Pinpoint the cell where the given text exists, returning its [x, y] midpoint coordinate. 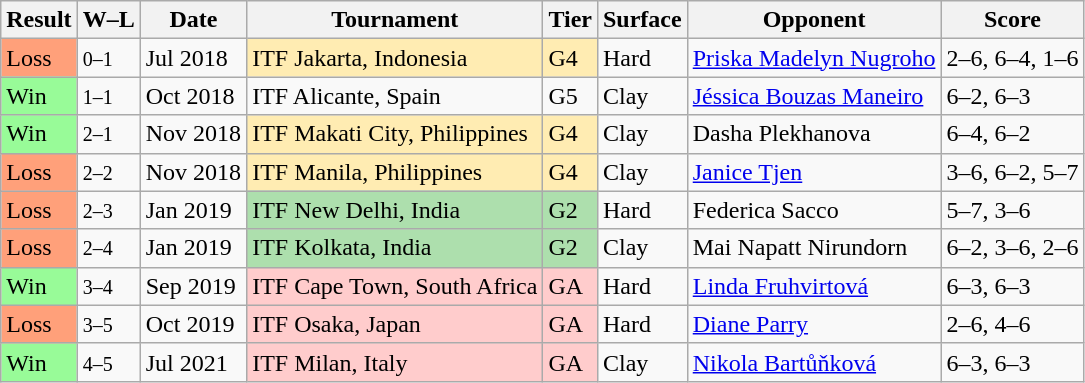
G5 [570, 96]
Opponent [814, 20]
2–4 [108, 248]
Jul 2021 [193, 362]
Linda Fruhvirtová [814, 286]
2–6, 4–6 [1012, 324]
Nikola Bartůňková [814, 362]
Jul 2018 [193, 58]
3–4 [108, 286]
Score [1012, 20]
Date [193, 20]
Dasha Plekhanova [814, 134]
ITF Makati City, Philippines [395, 134]
6–2, 3–6, 2–6 [1012, 248]
5–7, 3–6 [1012, 210]
ITF Kolkata, India [395, 248]
4–5 [108, 362]
2–2 [108, 172]
2–3 [108, 210]
Oct 2019 [193, 324]
6–2, 6–3 [1012, 96]
ITF Jakarta, Indonesia [395, 58]
2–6, 6–4, 1–6 [1012, 58]
Priska Madelyn Nugroho [814, 58]
ITF Osaka, Japan [395, 324]
3–6, 6–2, 5–7 [1012, 172]
Result [39, 20]
Mai Napatt Nirundorn [814, 248]
Federica Sacco [814, 210]
0–1 [108, 58]
ITF Milan, Italy [395, 362]
3–5 [108, 324]
1–1 [108, 96]
ITF Manila, Philippines [395, 172]
Diane Parry [814, 324]
Janice Tjen [814, 172]
W–L [108, 20]
Tournament [395, 20]
Sep 2019 [193, 286]
Tier [570, 20]
6–4, 6–2 [1012, 134]
ITF Cape Town, South Africa [395, 286]
ITF New Delhi, India [395, 210]
ITF Alicante, Spain [395, 96]
Surface [642, 20]
2–1 [108, 134]
Jéssica Bouzas Maneiro [814, 96]
Oct 2018 [193, 96]
